Find where the given text appears and provide that cell's center as [x, y] coordinate. 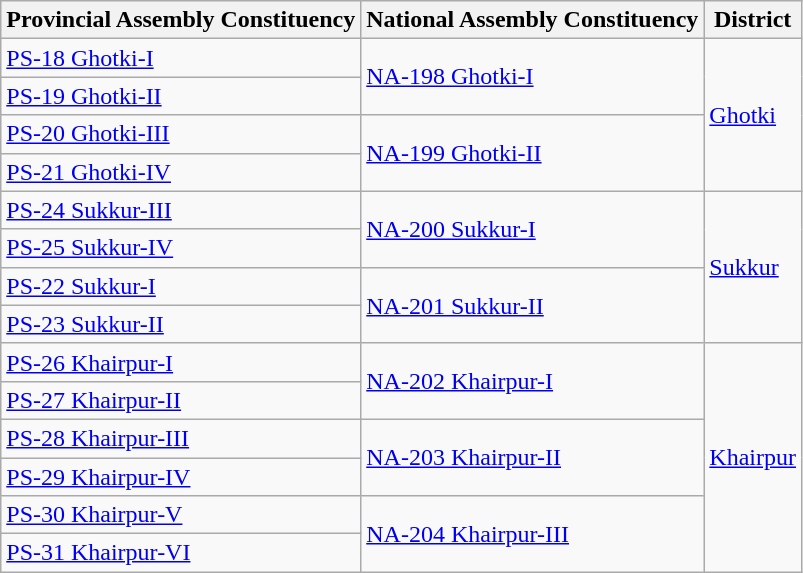
NA-204 Khairpur-III [532, 534]
PS-21 Ghotki-IV [181, 172]
PS-24 Sukkur-III [181, 210]
PS-20 Ghotki-III [181, 134]
Ghotki [753, 115]
PS-31 Khairpur-VI [181, 553]
PS-22 Sukkur-I [181, 286]
NA-200 Sukkur-I [532, 229]
NA-203 Khairpur-II [532, 457]
PS-28 Khairpur-III [181, 438]
Provincial Assembly Constituency [181, 20]
PS-26 Khairpur-I [181, 362]
PS-18 Ghotki-I [181, 58]
NA-198 Ghotki-I [532, 77]
PS-27 Khairpur-II [181, 400]
PS-25 Sukkur-IV [181, 248]
National Assembly Constituency [532, 20]
PS-29 Khairpur-IV [181, 477]
Khairpur [753, 457]
PS-19 Ghotki-II [181, 96]
PS-23 Sukkur-II [181, 324]
NA-202 Khairpur-I [532, 381]
NA-199 Ghotki-II [532, 153]
District [753, 20]
PS-30 Khairpur-V [181, 515]
Sukkur [753, 267]
NA-201 Sukkur-II [532, 305]
